Output the (x, y) coordinate of the center of the cell containing the given text.  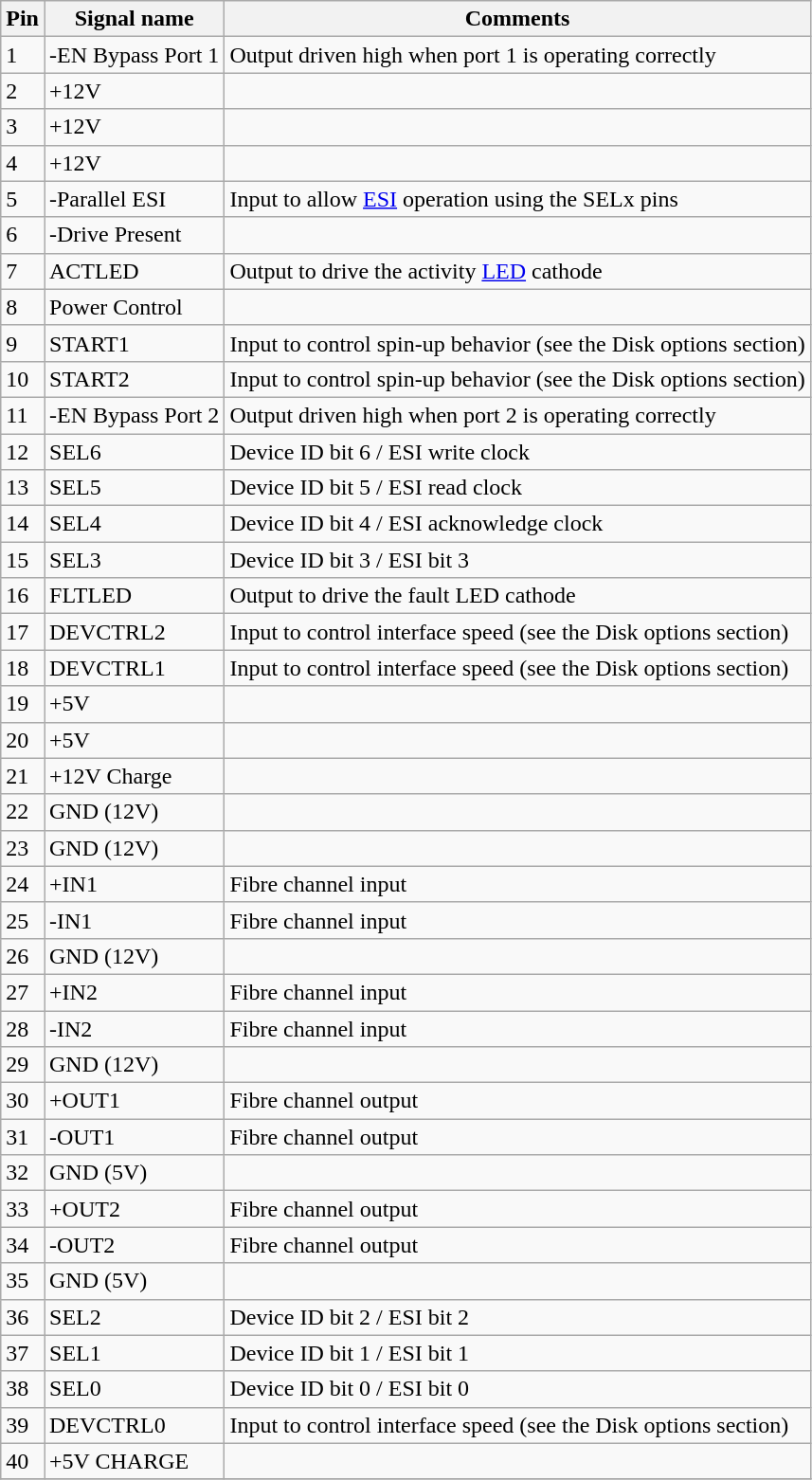
+IN1 (134, 884)
+OUT1 (134, 1101)
27 (23, 992)
8 (23, 307)
-IN2 (134, 1028)
SEL3 (134, 560)
+IN2 (134, 992)
16 (23, 596)
11 (23, 415)
-OUT2 (134, 1245)
SEL1 (134, 1353)
13 (23, 488)
SEL6 (134, 452)
1 (23, 55)
Input to allow ESI operation using the SELx pins (517, 199)
36 (23, 1317)
Device ID bit 1 / ESI bit 1 (517, 1353)
-Drive Present (134, 235)
37 (23, 1353)
SEL4 (134, 524)
6 (23, 235)
Comments (517, 19)
START2 (134, 379)
START1 (134, 343)
Output driven high when port 1 is operating correctly (517, 55)
Device ID bit 0 / ESI bit 0 (517, 1389)
Device ID bit 6 / ESI write clock (517, 452)
5 (23, 199)
DEVCTRL0 (134, 1425)
3 (23, 127)
2 (23, 91)
Device ID bit 3 / ESI bit 3 (517, 560)
23 (23, 848)
28 (23, 1028)
Device ID bit 5 / ESI read clock (517, 488)
18 (23, 668)
-Parallel ESI (134, 199)
FLTLED (134, 596)
Output to drive the activity LED cathode (517, 271)
10 (23, 379)
SEL5 (134, 488)
24 (23, 884)
26 (23, 956)
40 (23, 1461)
DEVCTRL1 (134, 668)
4 (23, 163)
22 (23, 812)
30 (23, 1101)
Output to drive the fault LED cathode (517, 596)
+12V Charge (134, 776)
SEL2 (134, 1317)
32 (23, 1173)
38 (23, 1389)
Signal name (134, 19)
DEVCTRL2 (134, 632)
29 (23, 1065)
31 (23, 1137)
Output driven high when port 2 is operating correctly (517, 415)
12 (23, 452)
21 (23, 776)
-OUT1 (134, 1137)
14 (23, 524)
20 (23, 740)
ACTLED (134, 271)
+OUT2 (134, 1209)
39 (23, 1425)
Device ID bit 4 / ESI acknowledge clock (517, 524)
-EN Bypass Port 1 (134, 55)
-IN1 (134, 920)
Device ID bit 2 / ESI bit 2 (517, 1317)
Pin (23, 19)
17 (23, 632)
7 (23, 271)
9 (23, 343)
15 (23, 560)
SEL0 (134, 1389)
33 (23, 1209)
+5V CHARGE (134, 1461)
-EN Bypass Port 2 (134, 415)
Power Control (134, 307)
34 (23, 1245)
35 (23, 1281)
25 (23, 920)
19 (23, 704)
